Search for the cell housing the specified text and yield its [X, Y] center coordinate. 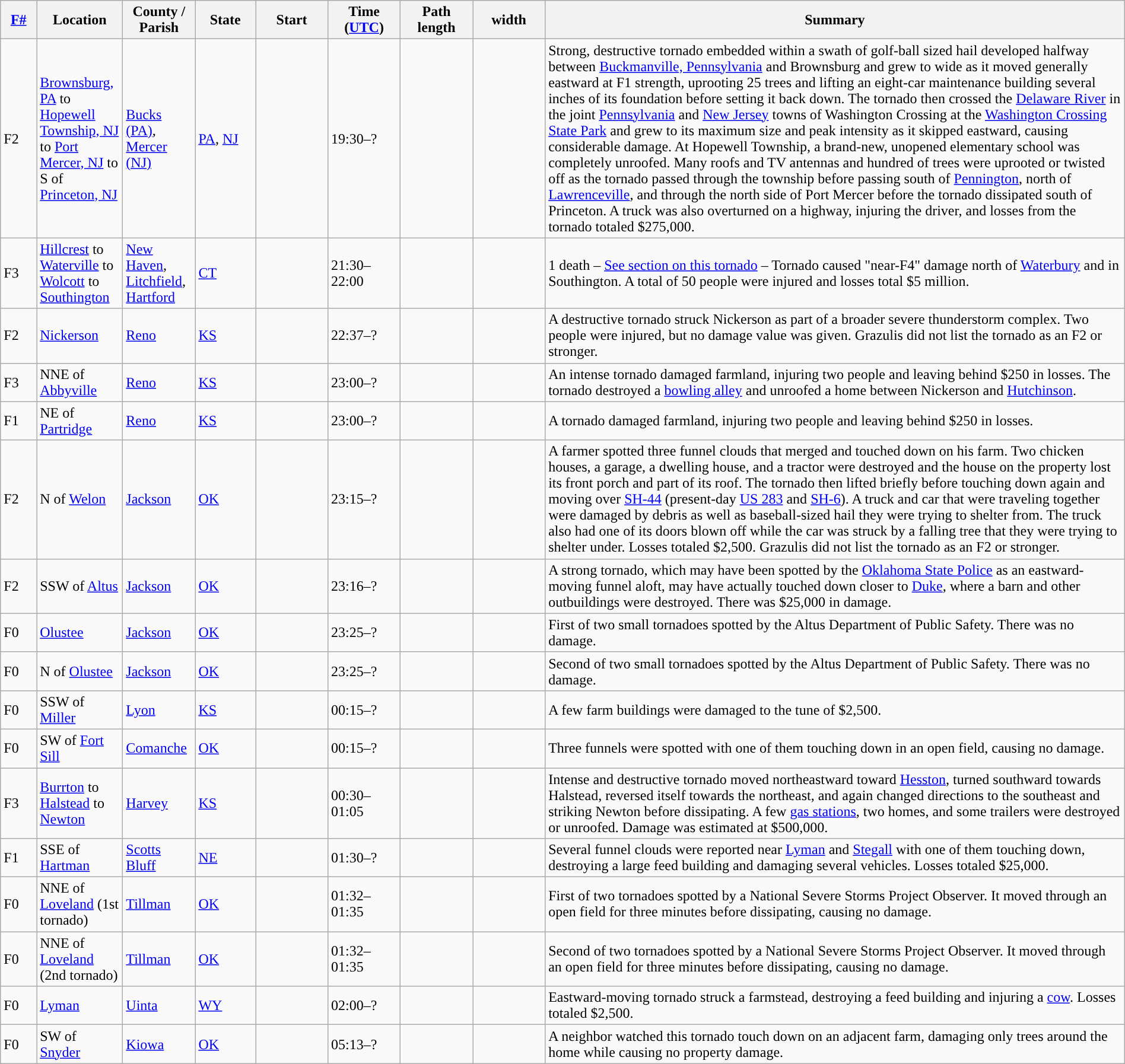
Hillcrest to Waterville to Wolcott to Southington [80, 273]
02:00–? [364, 1006]
width [509, 20]
Start [292, 20]
23:16–? [364, 586]
SW of Fort Sill [80, 748]
Lyon [159, 709]
Olustee [80, 632]
19:30–? [364, 139]
21:30–22:00 [364, 273]
State [225, 20]
Harvey [159, 803]
PA, NJ [225, 139]
Eastward-moving tornado struck a farmstead, destroying a feed building and injuring a cow. Losses totaled $2,500. [835, 1006]
Comanche [159, 748]
N of Welon [80, 499]
SSW of Altus [80, 586]
NNE of Loveland (1st tornado) [80, 904]
N of Olustee [80, 671]
NNE of Loveland (2nd tornado) [80, 959]
First of two small tornadoes spotted by the Altus Department of Public Safety. There was no damage. [835, 632]
Bucks (PA), Mercer (NJ) [159, 139]
Uinta [159, 1006]
CT [225, 273]
A few farm buildings were damaged to the tune of $2,500. [835, 709]
Nickerson [80, 336]
Three funnels were spotted with one of them touching down in an open field, causing no damage. [835, 748]
Brownsburg, PA to Hopewell Township, NJ to Port Mercer, NJ to S of Princeton, NJ [80, 139]
SW of Snyder [80, 1044]
00:30–01:05 [364, 803]
Time (UTC) [364, 20]
Kiowa [159, 1044]
Location [80, 20]
Second of two small tornadoes spotted by the Altus Department of Public Safety. There was no damage. [835, 671]
NE of Partridge [80, 421]
F# [19, 20]
Summary [835, 20]
County / Parish [159, 20]
SSE of Hartman [80, 858]
A neighbor watched this tornado touch down on an adjacent farm, damaging only trees around the home while causing no property damage. [835, 1044]
SSW of Miller [80, 709]
New Haven, Litchfield, Hartford [159, 273]
23:15–? [364, 499]
NE [225, 858]
Scotts Bluff [159, 858]
NNE of Abbyville [80, 382]
05:13–? [364, 1044]
WY [225, 1006]
Path length [437, 20]
Lyman [80, 1006]
Burrton to Halstead to Newton [80, 803]
01:30–? [364, 858]
22:37–? [364, 336]
A tornado damaged farmland, injuring two people and leaving behind $250 in losses. [835, 421]
